Scan for the cell matching the given text and deliver its [X, Y] coordinate at center. 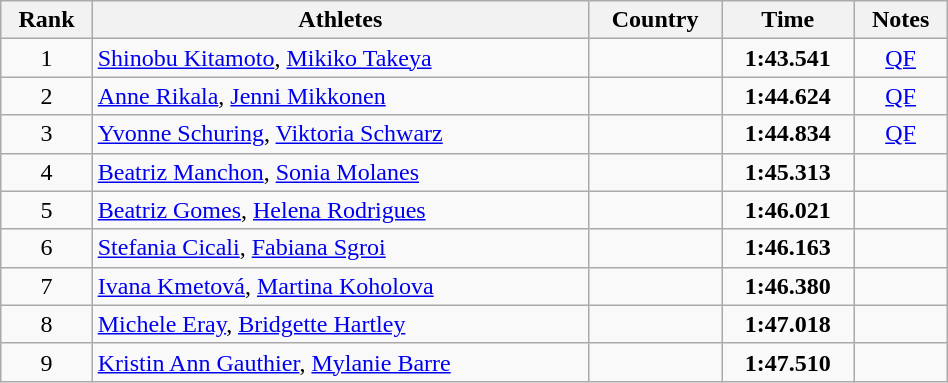
3 [46, 134]
1:47.510 [788, 362]
5 [46, 210]
Notes [900, 20]
Rank [46, 20]
Shinobu Kitamoto, Mikiko Takeya [340, 58]
Kristin Ann Gauthier, Mylanie Barre [340, 362]
1:46.380 [788, 286]
1:46.021 [788, 210]
1:47.018 [788, 324]
7 [46, 286]
Athletes [340, 20]
2 [46, 96]
9 [46, 362]
4 [46, 172]
8 [46, 324]
1 [46, 58]
Anne Rikala, Jenni Mikkonen [340, 96]
1:44.834 [788, 134]
6 [46, 248]
1:44.624 [788, 96]
Beatriz Manchon, Sonia Molanes [340, 172]
Time [788, 20]
Stefania Cicali, Fabiana Sgroi [340, 248]
Country [654, 20]
Michele Eray, Bridgette Hartley [340, 324]
1:43.541 [788, 58]
Ivana Kmetová, Martina Koholova [340, 286]
Beatriz Gomes, Helena Rodrigues [340, 210]
1:46.163 [788, 248]
Yvonne Schuring, Viktoria Schwarz [340, 134]
1:45.313 [788, 172]
